Scan for the cell matching the given text and deliver its [X, Y] coordinate at center. 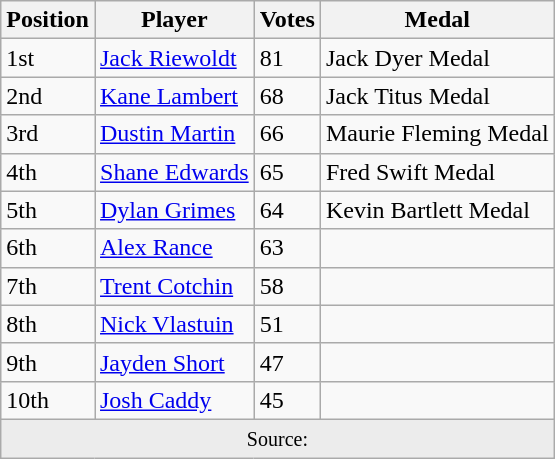
63 [287, 248]
9th [48, 362]
7th [48, 286]
2nd [48, 96]
Jack Dyer Medal [437, 58]
Player [174, 20]
Nick Vlastuin [174, 324]
Votes [287, 20]
Medal [437, 20]
Kane Lambert [174, 96]
Source: [278, 438]
1st [48, 58]
51 [287, 324]
5th [48, 210]
6th [48, 248]
Shane Edwards [174, 172]
66 [287, 134]
81 [287, 58]
3rd [48, 134]
47 [287, 362]
Kevin Bartlett Medal [437, 210]
Alex Rance [174, 248]
4th [48, 172]
Jack Riewoldt [174, 58]
Position [48, 20]
58 [287, 286]
Dylan Grimes [174, 210]
Josh Caddy [174, 400]
45 [287, 400]
Trent Cotchin [174, 286]
10th [48, 400]
Dustin Martin [174, 134]
64 [287, 210]
Jayden Short [174, 362]
68 [287, 96]
8th [48, 324]
Jack Titus Medal [437, 96]
65 [287, 172]
Fred Swift Medal [437, 172]
Maurie Fleming Medal [437, 134]
